Pinpoint the cell where the given text exists, returning its [x, y] midpoint coordinate. 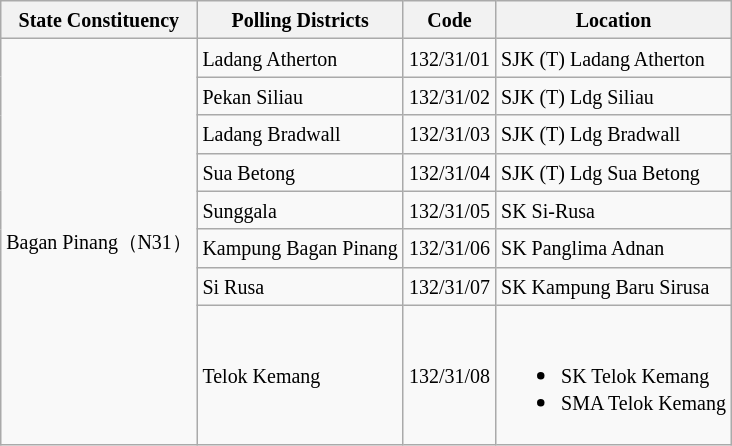
132/31/01 [449, 58]
Ladang Bradwall [300, 134]
SK Panglima Adnan [614, 248]
SJK (T) Ldg Siliau [614, 96]
132/31/03 [449, 134]
132/31/06 [449, 248]
132/31/07 [449, 286]
132/31/04 [449, 172]
SK Telok KemangSMA Telok Kemang [614, 375]
Pekan Siliau [300, 96]
132/31/02 [449, 96]
Polling Districts [300, 20]
Bagan Pinang（N31） [99, 242]
State Constituency [99, 20]
132/31/08 [449, 375]
Ladang Atherton [300, 58]
Si Rusa [300, 286]
SK Si-Rusa [614, 210]
132/31/05 [449, 210]
SJK (T) Ladang Atherton [614, 58]
Kampung Bagan Pinang [300, 248]
Sunggala [300, 210]
Code [449, 20]
Telok Kemang [300, 375]
SK Kampung Baru Sirusa [614, 286]
SJK (T) Ldg Sua Betong [614, 172]
Location [614, 20]
Sua Betong [300, 172]
SJK (T) Ldg Bradwall [614, 134]
